Capture the cell that displays the provided text and extract its (X, Y) central coordinate. 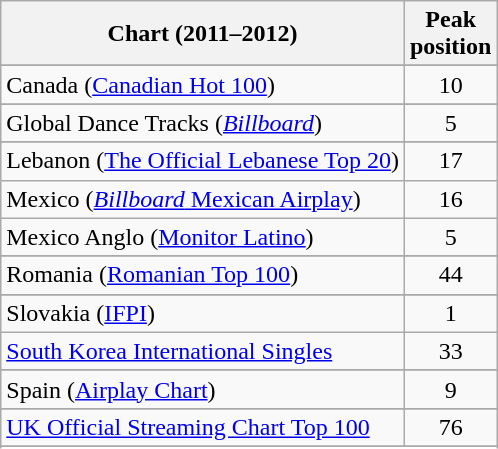
Slovakia (IFPI) (203, 313)
Mexico Anglo (Monitor Latino) (203, 237)
1 (450, 313)
10 (450, 85)
9 (450, 389)
Mexico (Billboard Mexican Airplay) (203, 199)
44 (450, 275)
Lebanon (The Official Lebanese Top 20) (203, 161)
Global Dance Tracks (Billboard) (203, 123)
Chart (2011–2012) (203, 34)
Peakposition (450, 34)
UK Official Streaming Chart Top 100 (203, 427)
16 (450, 199)
Romania (Romanian Top 100) (203, 275)
76 (450, 427)
Spain (Airplay Chart) (203, 389)
Canada (Canadian Hot 100) (203, 85)
17 (450, 161)
South Korea International Singles (203, 351)
33 (450, 351)
